Output the [X, Y] coordinate of the center of the cell containing the given text.  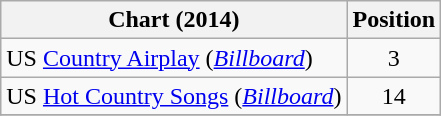
US Hot Country Songs (Billboard) [174, 96]
3 [394, 58]
Position [394, 20]
Chart (2014) [174, 20]
US Country Airplay (Billboard) [174, 58]
14 [394, 96]
